For the text-containing cell, return its midpoint in (x, y) coordinate format. 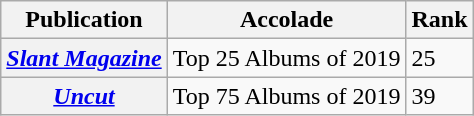
39 (440, 96)
Rank (440, 20)
Slant Magazine (84, 58)
Top 75 Albums of 2019 (286, 96)
Uncut (84, 96)
Top 25 Albums of 2019 (286, 58)
Accolade (286, 20)
25 (440, 58)
Publication (84, 20)
